Provide the [X, Y] coordinate of the cell's center where the given text is located.  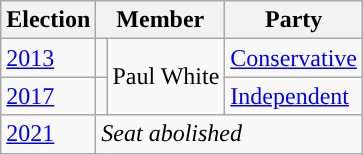
Party [294, 20]
Election [48, 20]
Seat abolished [230, 134]
Member [160, 20]
Conservative [294, 58]
Independent [294, 96]
2021 [48, 134]
2013 [48, 58]
2017 [48, 96]
Paul White [166, 77]
